Search for the cell housing the specified text and yield its (X, Y) center coordinate. 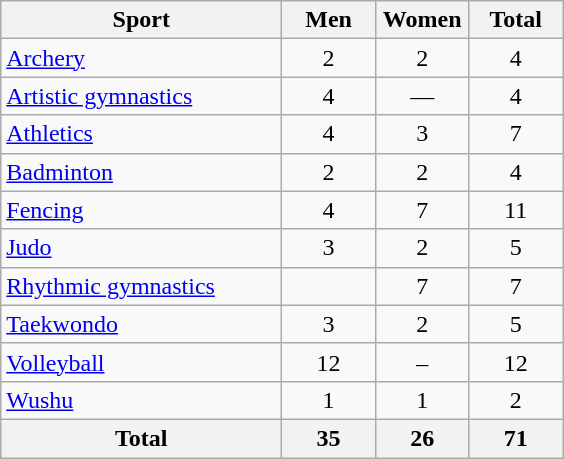
Women (422, 20)
Sport (142, 20)
Artistic gymnastics (142, 96)
Judo (142, 248)
26 (422, 438)
35 (329, 438)
Badminton (142, 172)
Volleyball (142, 362)
— (422, 96)
Men (329, 20)
Wushu (142, 400)
Fencing (142, 210)
71 (516, 438)
– (422, 362)
Taekwondo (142, 324)
Rhythmic gymnastics (142, 286)
11 (516, 210)
Archery (142, 58)
Athletics (142, 134)
